Find where the given text appears and provide that cell's center as [x, y] coordinate. 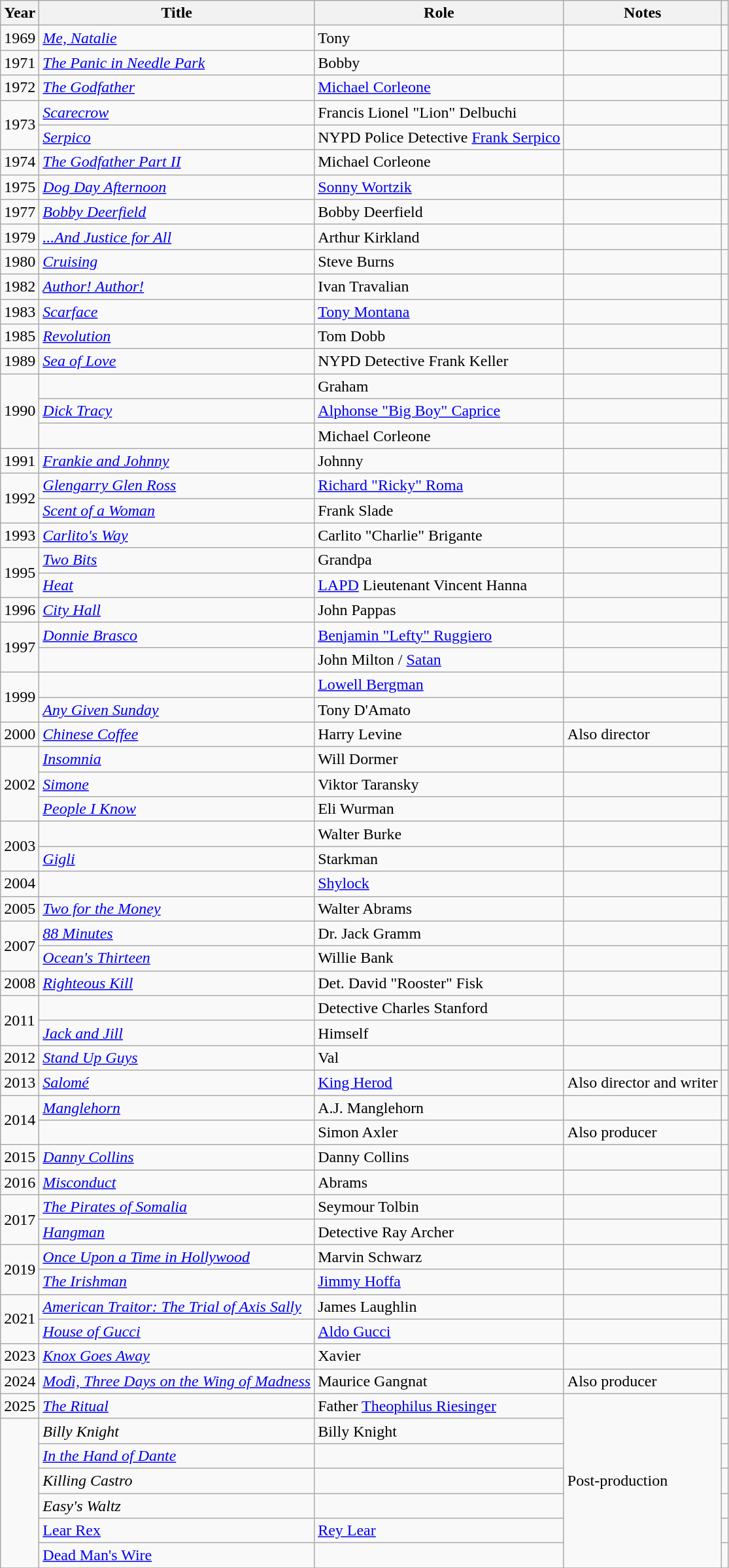
2003 [20, 846]
Knox Goes Away [177, 1356]
Seymour Tolbin [439, 1207]
Also director and writer [642, 1082]
2024 [20, 1381]
2019 [20, 1269]
James Laughlin [439, 1307]
Grandpa [439, 560]
Two Bits [177, 560]
Carlito "Charlie" Brigante [439, 535]
Revolution [177, 337]
1977 [20, 212]
NYPD Detective Frank Keller [439, 361]
Shylock [439, 884]
Ivan Travalian [439, 286]
Aldo Gucci [439, 1331]
1975 [20, 187]
Cruising [177, 261]
1992 [20, 498]
The Ritual [177, 1406]
Eli Wurman [439, 809]
Glengarry Glen Ross [177, 486]
Me, Natalie [177, 38]
2004 [20, 884]
2013 [20, 1082]
Maurice Gangnat [439, 1381]
Francis Lionel "Lion" Delbuchi [439, 112]
Scarecrow [177, 112]
Det. David "Rooster" Fisk [439, 983]
House of Gucci [177, 1331]
Author! Author! [177, 286]
1969 [20, 38]
A.J. Manglehorn [439, 1108]
Starkman [439, 859]
Marvin Schwarz [439, 1257]
Once Upon a Time in Hollywood [177, 1257]
1979 [20, 237]
Viktor Taransky [439, 784]
...And Justice for All [177, 237]
Title [177, 13]
2021 [20, 1319]
NYPD Police Detective Frank Serpico [439, 137]
Scent of a Woman [177, 510]
1985 [20, 337]
1997 [20, 647]
The Irishman [177, 1282]
1980 [20, 261]
Abrams [439, 1182]
1989 [20, 361]
Any Given Sunday [177, 709]
Frankie and Johnny [177, 461]
Hangman [177, 1232]
2007 [20, 946]
Sea of Love [177, 361]
2012 [20, 1058]
The Godfather Part II [177, 162]
Johnny [439, 461]
1996 [20, 610]
Dr. Jack Gramm [439, 933]
American Traitor: The Trial of Axis Sally [177, 1307]
People I Know [177, 809]
Post-production [642, 1480]
Righteous Kill [177, 983]
Manglehorn [177, 1108]
Chinese Coffee [177, 735]
Serpico [177, 137]
1991 [20, 461]
2008 [20, 983]
Dog Day Afternoon [177, 187]
Insomnia [177, 759]
Simon Axler [439, 1133]
The Panic in Needle Park [177, 63]
2017 [20, 1220]
Benjamin "Lefty" Ruggiero [439, 635]
Richard "Ricky" Roma [439, 486]
Also director [642, 735]
Year [20, 13]
2005 [20, 909]
Dick Tracy [177, 411]
Tony D'Amato [439, 709]
In the Hand of Dante [177, 1456]
Easy's Waltz [177, 1505]
Jack and Jill [177, 1033]
2000 [20, 735]
Harry Levine [439, 735]
Bobby [439, 63]
2023 [20, 1356]
Himself [439, 1033]
1993 [20, 535]
The Godfather [177, 88]
Rey Lear [439, 1531]
Steve Burns [439, 261]
Detective Ray Archer [439, 1232]
1990 [20, 411]
1995 [20, 573]
Lowell Bergman [439, 684]
1983 [20, 312]
2002 [20, 784]
Carlito's Way [177, 535]
2025 [20, 1406]
John Pappas [439, 610]
2014 [20, 1120]
88 Minutes [177, 933]
LAPD Lieutenant Vincent Hanna [439, 585]
Walter Burke [439, 834]
1982 [20, 286]
The Pirates of Somalia [177, 1207]
Walter Abrams [439, 909]
1972 [20, 88]
Willie Bank [439, 958]
Dead Man's Wire [177, 1556]
Simone [177, 784]
Two for the Money [177, 909]
Role [439, 13]
Tony Montana [439, 312]
Sonny Wortzik [439, 187]
Xavier [439, 1356]
Stand Up Guys [177, 1058]
Lear Rex [177, 1531]
Detective Charles Stanford [439, 1008]
Misconduct [177, 1182]
1999 [20, 697]
Jimmy Hoffa [439, 1282]
Gigli [177, 859]
Tony [439, 38]
Killing Castro [177, 1480]
Notes [642, 13]
1974 [20, 162]
Salomé [177, 1082]
2011 [20, 1020]
Frank Slade [439, 510]
Graham [439, 386]
Val [439, 1058]
Heat [177, 585]
Donnie Brasco [177, 635]
Father Theophilus Riesinger [439, 1406]
Alphonse "Big Boy" Caprice [439, 411]
John Milton / Satan [439, 659]
Modì, Three Days on the Wing of Madness [177, 1381]
King Herod [439, 1082]
Tom Dobb [439, 337]
City Hall [177, 610]
Ocean's Thirteen [177, 958]
2016 [20, 1182]
1973 [20, 125]
2015 [20, 1158]
1971 [20, 63]
Arthur Kirkland [439, 237]
Will Dormer [439, 759]
Scarface [177, 312]
